Extract the [X, Y] coordinate from the center of the cell holding the provided text.  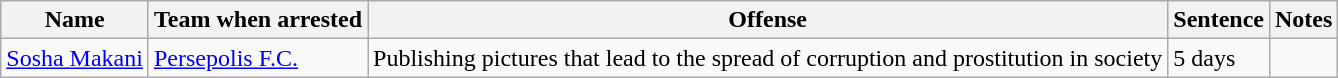
5 days [1219, 58]
Sentence [1219, 20]
Offense [768, 20]
Persepolis F.C. [258, 58]
Name [75, 20]
Team when arrested [258, 20]
Publishing pictures that lead to the spread of corruption and prostitution in society [768, 58]
Notes [1303, 20]
Sosha Makani [75, 58]
